Extract the (x, y) coordinate from the center of the cell holding the provided text.  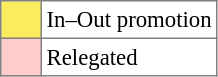
In–Out promotion (129, 20)
Relegated (129, 57)
